Output the [X, Y] coordinate of the center of the cell containing the given text.  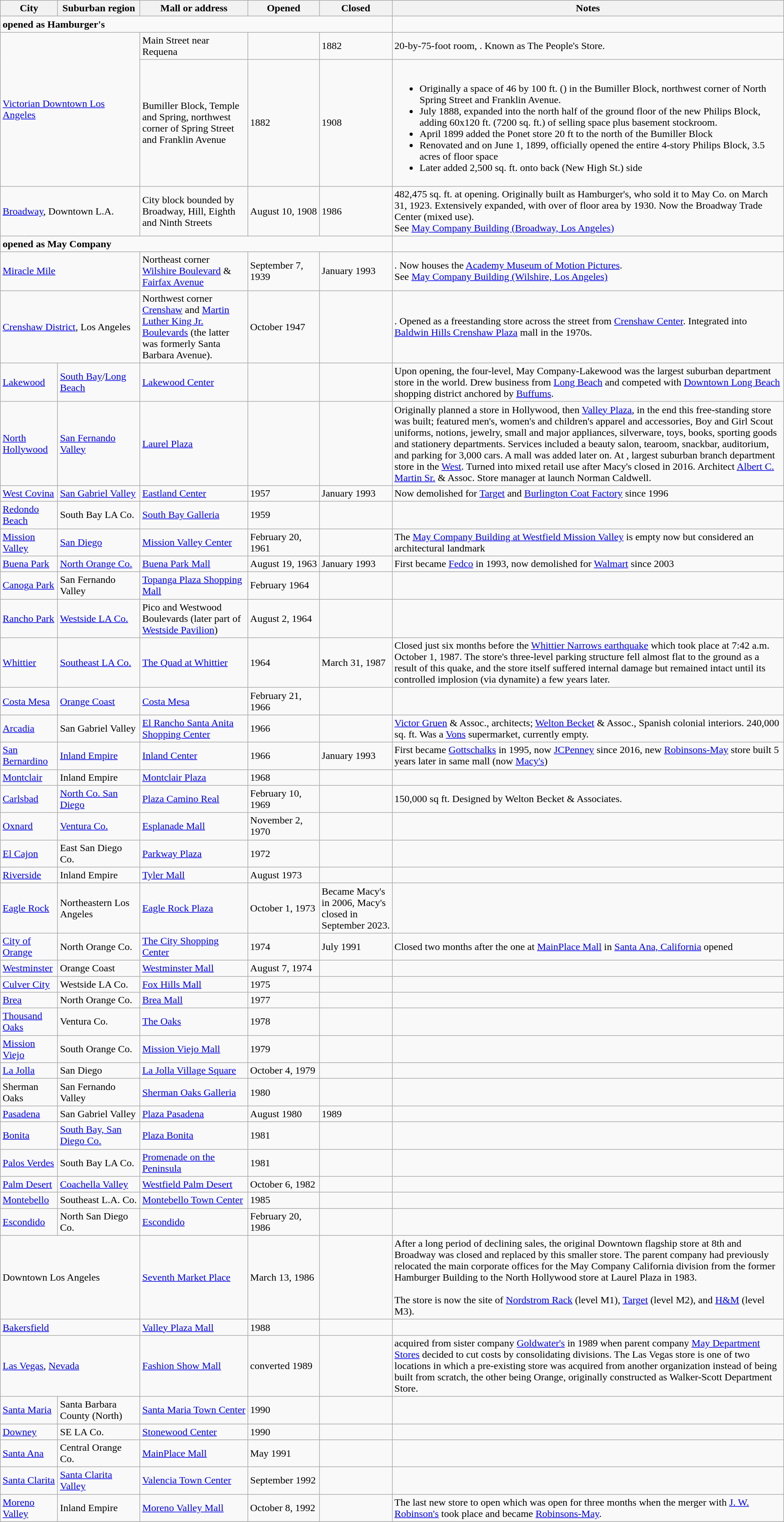
City block bounded by Broadway, Hill, Eighth and Ninth Streets [194, 211]
South Orange Co. [99, 1049]
Mission Viejo [29, 1049]
August 7, 1974 [284, 968]
March 31, 1987 [356, 663]
Lakewood [29, 382]
Eastland Center [194, 493]
Montclair [29, 777]
South Bay Galleria [194, 515]
1959 [284, 515]
Westminster [29, 968]
February 20, 1961 [284, 542]
Arcadia [29, 728]
Santa Maria Town Center [194, 1410]
1957 [284, 493]
August 19, 1963 [284, 564]
October 6, 1982 [284, 1184]
1988 [284, 1327]
Buena Park [29, 564]
Riverside [29, 875]
Closed [356, 8]
Downey [29, 1432]
Moreno Valley [29, 1508]
Fashion Show Mall [194, 1366]
City of Orange [29, 946]
Plaza Camino Real [194, 799]
Rancho Park [29, 619]
1968 [284, 777]
1908 [356, 123]
Lakewood Center [194, 382]
Central Orange Co. [99, 1453]
May 1991 [284, 1453]
Whittier [29, 663]
The Quad at Whittier [194, 663]
September 7, 1939 [284, 271]
MainPlace Mall [194, 1453]
1979 [284, 1049]
Mission Valley Center [194, 542]
Fox Hills Mall [194, 984]
Pico and Westwood Boulevards (later part of Westside Pavilion) [194, 619]
Crenshaw District, Los Angeles [70, 327]
Southeast LA Co. [99, 663]
Victor Gruen & Assoc., architects; Welton Becket & Assoc., Spanish colonial interiors. 240,000 sq. ft. Was a Vons supermarket, currently empty. [588, 728]
Downtown Los Angeles [70, 1277]
. Now houses the Academy Museum of Motion Pictures.See May Company Building (Wilshire, Los Angeles) [588, 271]
Esplanade Mall [194, 826]
Santa Barbara County (North) [99, 1410]
The Oaks [194, 1022]
Palm Desert [29, 1184]
1972 [284, 853]
First became Fedco in 1993, now demolished for Walmart since 2003 [588, 564]
Eagle Rock Plaza [194, 908]
Oxnard [29, 826]
Northeastern Los Angeles [99, 908]
Parkway Plaza [194, 853]
San Bernardino [29, 756]
150,000 sq ft. Designed by Welton Becket & Associates. [588, 799]
August 10, 1908 [284, 211]
Became Macy's in 2006, Macy's closed in September 2023. [356, 908]
Mall or address [194, 8]
February 10, 1969 [284, 799]
1974 [284, 946]
Plaza Bonita [194, 1136]
Moreno Valley Mall [194, 1508]
Las Vegas, Nevada [70, 1366]
Victorian Downtown Los Angeles [70, 109]
South Bay/Long Beach [99, 382]
Topanga Plaza Shopping Mall [194, 586]
20-by-75-foot room, . Known as The People's Store. [588, 46]
Sherman Oaks Galleria [194, 1092]
North Hollywood [29, 443]
El Cajon [29, 853]
First became Gottschalks in 1995, now JCPenney since 2016, new Robinsons-May store built 5 years later in same mall (now Macy's) [588, 756]
Eagle Rock [29, 908]
City [29, 8]
South Bay, San Diego Co. [99, 1136]
1980 [284, 1092]
The City Shopping Center [194, 946]
Santa Maria [29, 1410]
October 8, 1992 [284, 1508]
Broadway, Downtown L.A. [70, 211]
October 1947 [284, 327]
Culver City [29, 984]
North Co. San Diego [99, 799]
October 1, 1973 [284, 908]
Now demolished for Target and Burlington Coat Factory since 1996 [588, 493]
February 1964 [284, 586]
Mission Valley [29, 542]
. Opened as a freestanding store across the street from Crenshaw Center. Integrated into Baldwin Hills Crenshaw Plaza mall in the 1970s. [588, 327]
Carlsbad [29, 799]
1977 [284, 1000]
The last new store to open which was open for three months when the merger with J. W. Robinson's took place and became Robinsons-May. [588, 1508]
Brea [29, 1000]
Bonita [29, 1136]
March 13, 1986 [284, 1277]
1978 [284, 1022]
1989 [356, 1114]
West Covina [29, 493]
East San Diego Co. [99, 853]
Southeast L.A. Co. [99, 1200]
Laurel Plaza [194, 443]
August 2, 1964 [284, 619]
Santa Ana [29, 1453]
Montclair Plaza [194, 777]
Tyler Mall [194, 875]
Pasadena [29, 1114]
Mission Viejo Mall [194, 1049]
Valencia Town Center [194, 1481]
Coachella Valley [99, 1184]
Suburban region [99, 8]
Westfield Palm Desert [194, 1184]
October 4, 1979 [284, 1071]
Seventh Market Place [194, 1277]
La Jolla [29, 1071]
Redondo Beach [29, 515]
Palos Verdes [29, 1162]
Montebello [29, 1200]
November 2, 1970 [284, 826]
Opened [284, 8]
SE LA Co. [99, 1432]
El Rancho Santa Anita Shopping Center [194, 728]
Closed two months after the one at MainPlace Mall in Santa Ana, California opened [588, 946]
1985 [284, 1200]
1964 [284, 663]
Northeast corner Wilshire Boulevard & Fairfax Avenue [194, 271]
Westminster Mall [194, 968]
opened as May Company [196, 244]
opened as Hamburger's [196, 24]
La Jolla Village Square [194, 1071]
Stonewood Center [194, 1432]
Northwest corner Crenshaw and Martin Luther King Jr. Boulevards (the latter was formerly Santa Barbara Avenue). [194, 327]
Plaza Pasadena [194, 1114]
The May Company Building at Westfield Mission Valley is empty now but considered an architectural landmark [588, 542]
Promenade on the Peninsula [194, 1162]
Santa Clarita Valley [99, 1481]
Sherman Oaks [29, 1092]
Main Street near Requena [194, 46]
Valley Plaza Mall [194, 1327]
Bumiller Block, Temple and Spring, northwest corner of Spring Street and Franklin Avenue [194, 123]
converted 1989 [284, 1366]
July 1991 [356, 946]
Inland Center [194, 756]
August 1980 [284, 1114]
Thousand Oaks [29, 1022]
September 1992 [284, 1481]
Montebello Town Center [194, 1200]
1986 [356, 211]
Miracle Mile [70, 271]
Bakersfield [70, 1327]
February 21, 1966 [284, 701]
Canoga Park [29, 586]
February 20, 1986 [284, 1222]
August 1973 [284, 875]
Notes [588, 8]
Buena Park Mall [194, 564]
Santa Clarita [29, 1481]
Brea Mall [194, 1000]
North San Diego Co. [99, 1222]
1975 [284, 984]
